For the text-containing cell, return its midpoint in [X, Y] coordinate format. 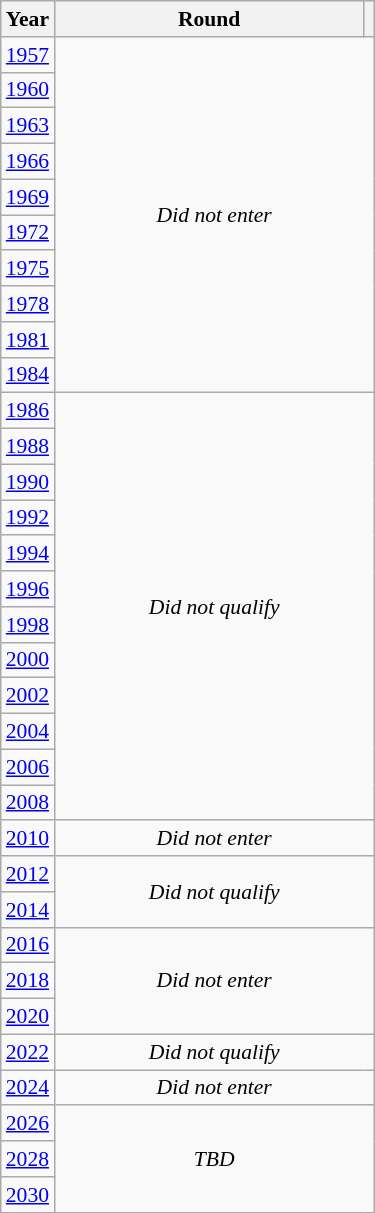
2014 [28, 910]
2000 [28, 660]
1981 [28, 340]
1966 [28, 162]
1990 [28, 482]
1986 [28, 411]
2008 [28, 803]
1975 [28, 269]
1984 [28, 375]
1963 [28, 126]
2024 [28, 1088]
2010 [28, 839]
Round [209, 19]
1957 [28, 55]
1994 [28, 554]
Year [28, 19]
2018 [28, 981]
2016 [28, 945]
2030 [28, 1195]
TBD [214, 1160]
1972 [28, 233]
2004 [28, 732]
2028 [28, 1159]
1992 [28, 518]
2026 [28, 1124]
2002 [28, 696]
2022 [28, 1052]
1960 [28, 90]
1998 [28, 625]
1988 [28, 447]
2020 [28, 1017]
2012 [28, 874]
2006 [28, 767]
1978 [28, 304]
1996 [28, 589]
1969 [28, 197]
